Determine the [X, Y] coordinate at the center of the cell enclosing the given text.  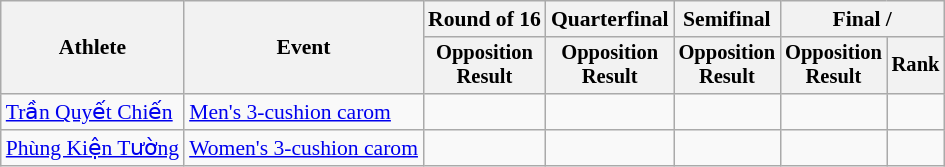
Event [304, 48]
Athlete [92, 48]
Final / [862, 19]
Semifinal [728, 19]
Women's 3-cushion carom [304, 148]
Trần Quyết Chiến [92, 112]
Men's 3-cushion carom [304, 112]
Quarterfinal [610, 19]
Round of 16 [484, 19]
Phùng Kiện Tường [92, 148]
Rank [916, 66]
